For the text-containing cell, return its midpoint in [X, Y] coordinate format. 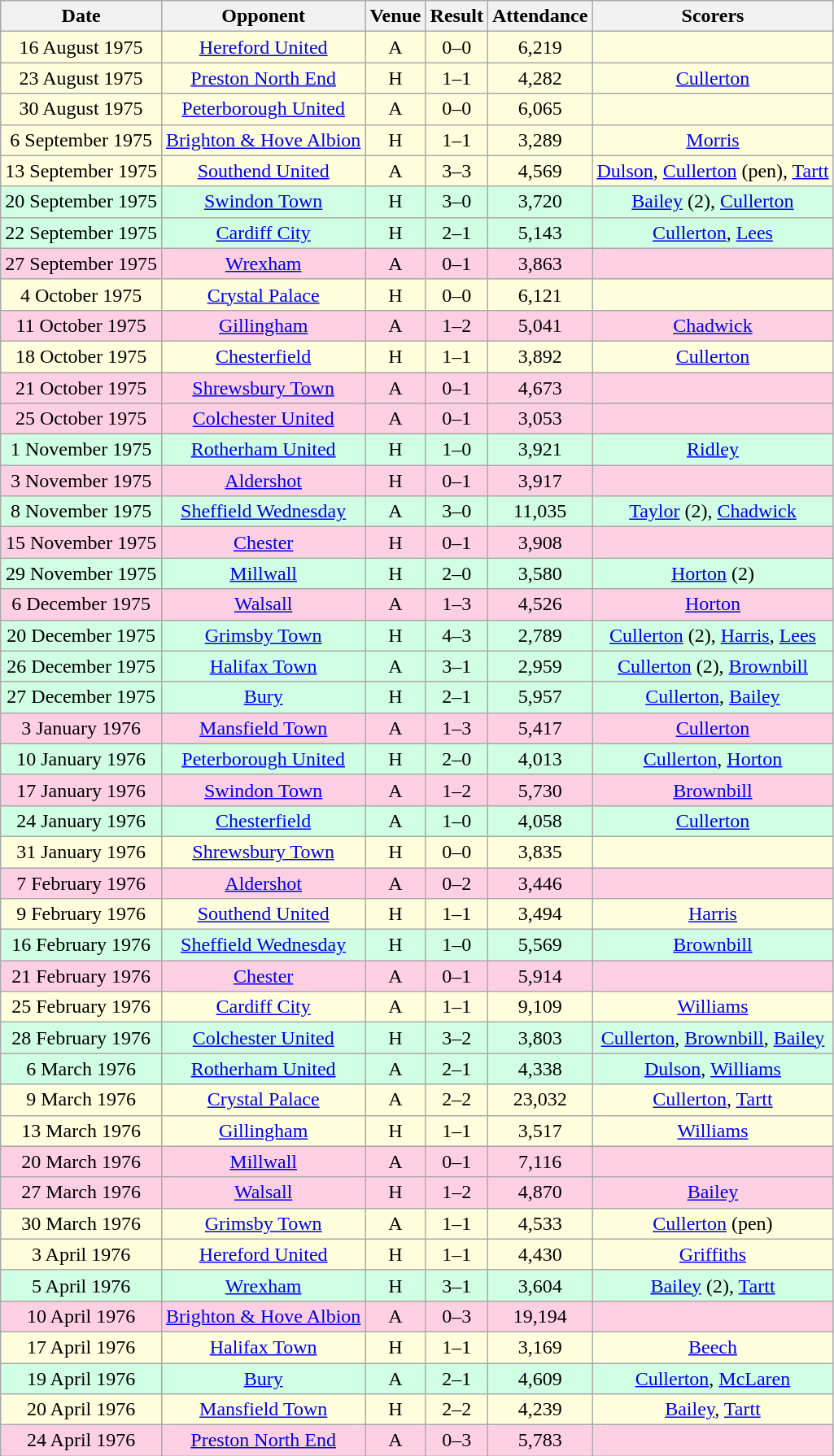
24 April 1976 [81, 1441]
5,730 [539, 790]
Cullerton, Bailey [713, 697]
Cullerton, Lees [713, 233]
3,803 [539, 1038]
Taylor (2), Chadwick [713, 512]
2,789 [539, 635]
27 December 1975 [81, 697]
25 February 1976 [81, 1007]
Date [81, 16]
Beech [713, 1347]
3,604 [539, 1285]
20 March 1976 [81, 1162]
Horton (2) [713, 573]
13 March 1976 [81, 1131]
20 September 1975 [81, 202]
21 October 1975 [81, 388]
31 January 1976 [81, 852]
Cullerton, Brownbill, Bailey [713, 1038]
4,569 [539, 171]
8 November 1975 [81, 512]
27 September 1975 [81, 264]
4,526 [539, 604]
Venue [395, 16]
28 February 1976 [81, 1038]
4,430 [539, 1254]
4,338 [539, 1069]
Scorers [713, 16]
6 December 1975 [81, 604]
23,032 [539, 1100]
3,517 [539, 1131]
9,109 [539, 1007]
Ridley [713, 450]
Bailey (2), Tartt [713, 1285]
11 October 1975 [81, 325]
3 November 1975 [81, 481]
3,169 [539, 1347]
9 March 1976 [81, 1100]
4,533 [539, 1223]
3–3 [456, 171]
7,116 [539, 1162]
19 April 1976 [81, 1379]
Bailey [713, 1192]
Griffiths [713, 1254]
23 August 1975 [81, 78]
4–3 [456, 635]
10 January 1976 [81, 759]
26 December 1975 [81, 666]
Result [456, 16]
4,282 [539, 78]
3 April 1976 [81, 1254]
18 October 1975 [81, 356]
3,580 [539, 573]
Bailey (2), Cullerton [713, 202]
3–2 [456, 1038]
4,058 [539, 821]
6 September 1975 [81, 140]
Cullerton (2), Brownbill [713, 666]
3 January 1976 [81, 728]
5,143 [539, 233]
3,446 [539, 883]
20 December 1975 [81, 635]
13 September 1975 [81, 171]
4 October 1975 [81, 294]
16 February 1976 [81, 945]
3,289 [539, 140]
4,609 [539, 1379]
Cullerton (2), Harris, Lees [713, 635]
5,041 [539, 325]
0–2 [456, 883]
17 January 1976 [81, 790]
5,417 [539, 728]
5 April 1976 [81, 1285]
Morris [713, 140]
27 March 1976 [81, 1192]
Harris [713, 914]
16 August 1975 [81, 47]
Bailey, Tartt [713, 1410]
3,892 [539, 356]
Cullerton, Tartt [713, 1100]
30 August 1975 [81, 109]
5,569 [539, 945]
Cullerton, McLaren [713, 1379]
21 February 1976 [81, 976]
3,720 [539, 202]
4,870 [539, 1192]
6,121 [539, 294]
3,917 [539, 481]
Opponent [263, 16]
15 November 1975 [81, 543]
3,494 [539, 914]
Chadwick [713, 325]
3,908 [539, 543]
4,013 [539, 759]
3,921 [539, 450]
4,673 [539, 388]
3,835 [539, 852]
4,239 [539, 1410]
24 January 1976 [81, 821]
25 October 1975 [81, 419]
Cullerton, Horton [713, 759]
6 March 1976 [81, 1069]
Attendance [539, 16]
Dulson, Williams [713, 1069]
17 April 1976 [81, 1347]
19,194 [539, 1316]
7 February 1976 [81, 883]
2,959 [539, 666]
22 September 1975 [81, 233]
3,053 [539, 419]
5,783 [539, 1441]
5,914 [539, 976]
5,957 [539, 697]
10 April 1976 [81, 1316]
9 February 1976 [81, 914]
6,219 [539, 47]
6,065 [539, 109]
3,863 [539, 264]
30 March 1976 [81, 1223]
Horton [713, 604]
Cullerton (pen) [713, 1223]
11,035 [539, 512]
20 April 1976 [81, 1410]
29 November 1975 [81, 573]
1 November 1975 [81, 450]
Dulson, Cullerton (pen), Tartt [713, 171]
